Provide the (x, y) coordinate of the cell's center where the given text is located.  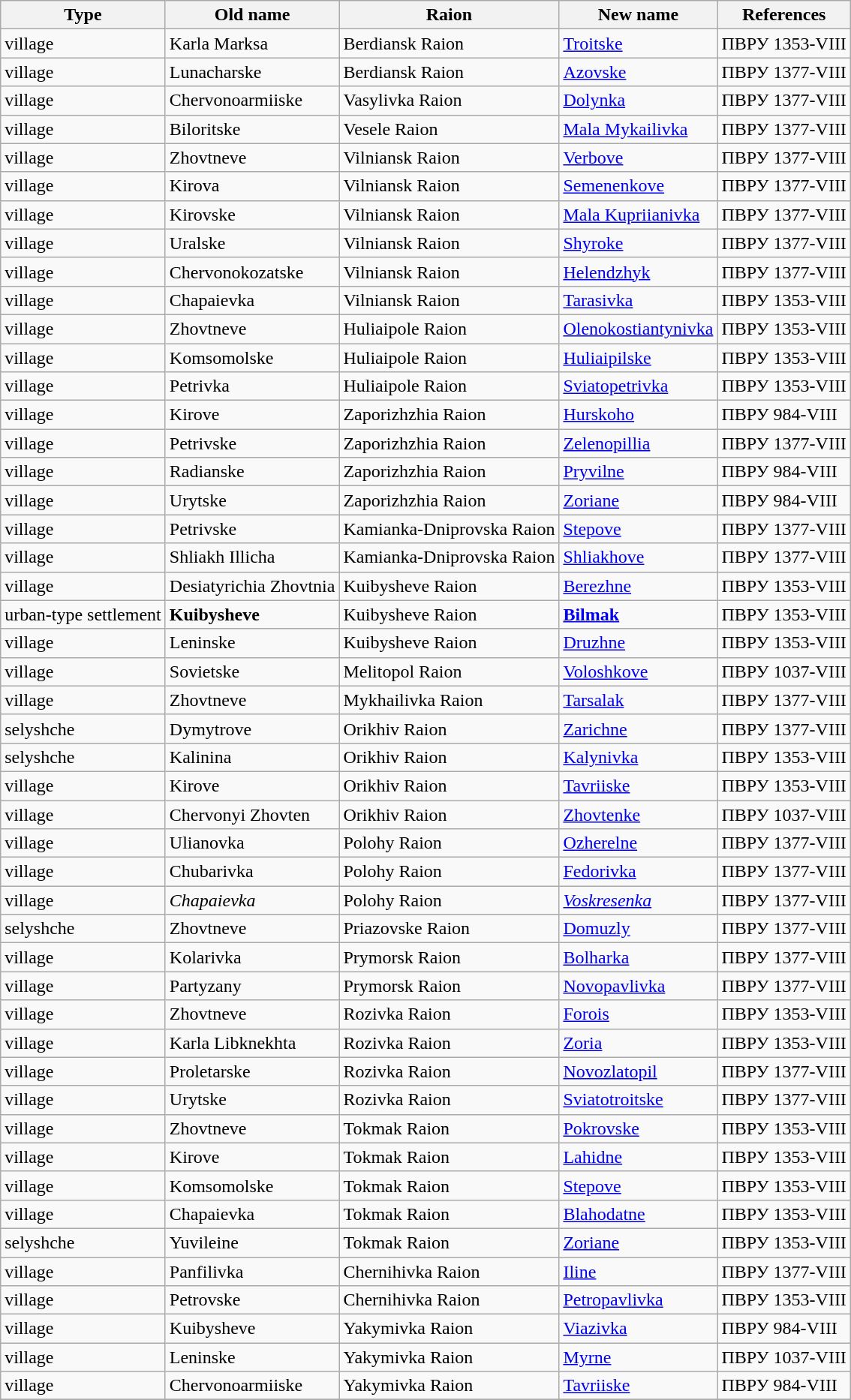
References (783, 15)
Druzhne (638, 643)
Karla Libknekhta (252, 1043)
Raion (449, 15)
Verbove (638, 158)
Shliakh Illicha (252, 557)
Tarsalak (638, 700)
Tarasivka (638, 300)
Iline (638, 1272)
Vesele Raion (449, 129)
Chubarivka (252, 872)
New name (638, 15)
Olenokostiantynivka (638, 329)
Sviatotroitske (638, 1100)
Lahidne (638, 1157)
Domuzly (638, 929)
Huliaipilske (638, 358)
Type (83, 15)
Partyzany (252, 986)
Bolharka (638, 957)
Pryvilne (638, 472)
Ulianovka (252, 843)
Troitske (638, 44)
Lunacharske (252, 72)
Kirovske (252, 215)
Zelenopillia (638, 443)
Mala Kupriianivka (638, 215)
Berezhne (638, 586)
Myrne (638, 1357)
Fedorivka (638, 872)
Proletarske (252, 1071)
Zoria (638, 1043)
Dymytrove (252, 729)
Kalinina (252, 757)
Voskresenka (638, 900)
Radianske (252, 472)
Shyroke (638, 243)
Sviatopetrivka (638, 386)
Novopavlivka (638, 986)
Old name (252, 15)
Voloshkove (638, 671)
Kalynivka (638, 757)
Novozlatopil (638, 1071)
Priazovske Raion (449, 929)
Chervonokozatske (252, 272)
Azovske (638, 72)
Petrovske (252, 1300)
Kirova (252, 186)
Viazivka (638, 1329)
Mala Mykailivka (638, 129)
Dolynka (638, 101)
Biloritske (252, 129)
Mykhailivka Raion (449, 700)
urban-type settlement (83, 614)
Blahodatne (638, 1214)
Hurskoho (638, 415)
Kolarivka (252, 957)
Uralske (252, 243)
Shliakhove (638, 557)
Pokrovske (638, 1128)
Helendzhyk (638, 272)
Bilmak (638, 614)
Karla Marksa (252, 44)
Sovietske (252, 671)
Zarichne (638, 729)
Yuvileine (252, 1242)
Ozherelne (638, 843)
Semenenkove (638, 186)
Petrivka (252, 386)
Chervonyi Zhovten (252, 814)
Panfilivka (252, 1272)
Petropavlivka (638, 1300)
Desiatyrichia Zhovtnia (252, 586)
Zhovtenke (638, 814)
Forois (638, 1014)
Melitopol Raion (449, 671)
Vasylivka Raion (449, 101)
